Extract the [X, Y] coordinate from the center of the cell holding the provided text.  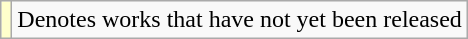
Denotes works that have not yet been released [240, 20]
